Extract the [x, y] coordinate from the center of the cell holding the provided text.  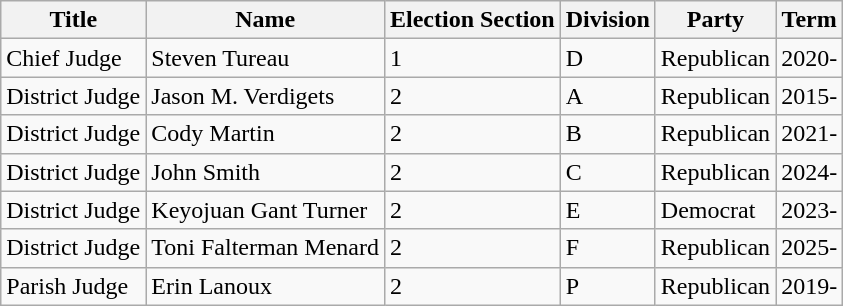
2019- [810, 286]
Cody Martin [266, 134]
C [608, 172]
Division [608, 20]
A [608, 96]
Chief Judge [74, 58]
Steven Tureau [266, 58]
Election Section [472, 20]
B [608, 134]
Keyojuan Gant Turner [266, 210]
Toni Falterman Menard [266, 248]
P [608, 286]
E [608, 210]
Erin Lanoux [266, 286]
Jason M. Verdigets [266, 96]
2021- [810, 134]
2020- [810, 58]
Parish Judge [74, 286]
1 [472, 58]
Title [74, 20]
2023- [810, 210]
Democrat [715, 210]
John Smith [266, 172]
2025- [810, 248]
Party [715, 20]
2015- [810, 96]
2024- [810, 172]
Term [810, 20]
F [608, 248]
Name [266, 20]
D [608, 58]
